Scan for the cell matching the given text and deliver its (x, y) coordinate at center. 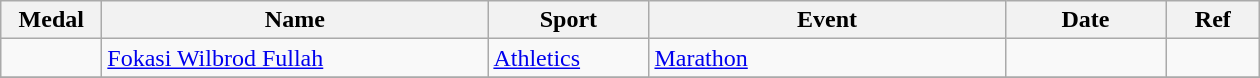
Fokasi Wilbrod Fullah (295, 58)
Athletics (568, 58)
Ref (1213, 20)
Date (1086, 20)
Medal (52, 20)
Marathon (827, 58)
Name (295, 20)
Sport (568, 20)
Event (827, 20)
